Output the (X, Y) coordinate of the center of the cell containing the given text.  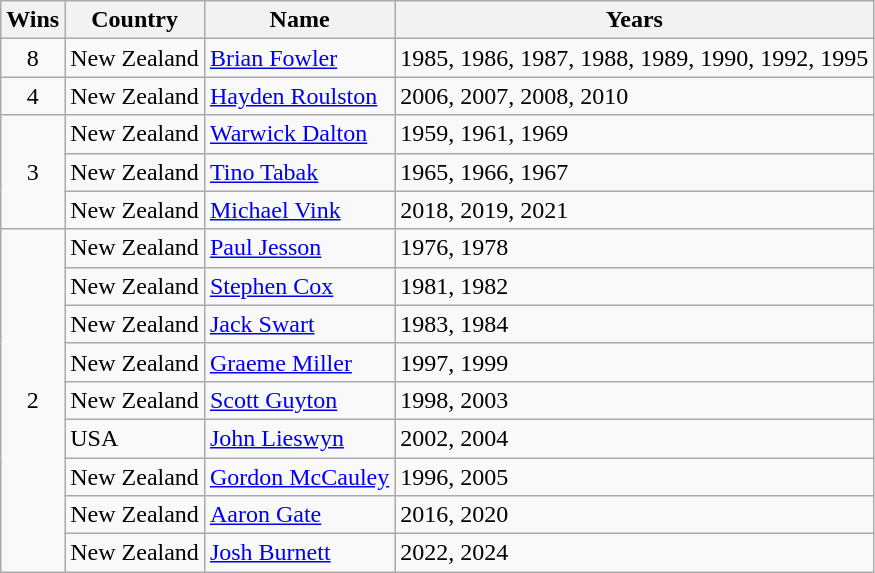
2002, 2004 (634, 438)
Tino Tabak (299, 172)
Michael Vink (299, 210)
2016, 2020 (634, 515)
Years (634, 20)
Hayden Roulston (299, 96)
4 (33, 96)
John Lieswyn (299, 438)
1965, 1966, 1967 (634, 172)
Gordon McCauley (299, 477)
Graeme Miller (299, 362)
2022, 2024 (634, 553)
2018, 2019, 2021 (634, 210)
USA (135, 438)
Paul Jesson (299, 248)
1983, 1984 (634, 324)
Wins (33, 20)
1985, 1986, 1987, 1988, 1989, 1990, 1992, 1995 (634, 58)
Jack Swart (299, 324)
Country (135, 20)
2006, 2007, 2008, 2010 (634, 96)
Warwick Dalton (299, 134)
Stephen Cox (299, 286)
2 (33, 400)
1996, 2005 (634, 477)
Name (299, 20)
1959, 1961, 1969 (634, 134)
1976, 1978 (634, 248)
1998, 2003 (634, 400)
1997, 1999 (634, 362)
1981, 1982 (634, 286)
Brian Fowler (299, 58)
Scott Guyton (299, 400)
3 (33, 172)
Aaron Gate (299, 515)
Josh Burnett (299, 553)
8 (33, 58)
